Find where the given text appears and provide that cell's center as (x, y) coordinate. 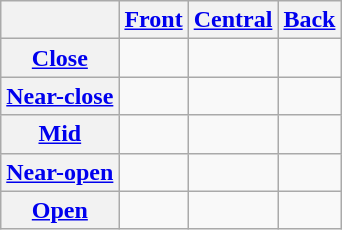
Back (310, 20)
Central (233, 20)
Near-open (60, 172)
Mid (60, 134)
Open (60, 210)
Front (154, 20)
Close (60, 58)
Near-close (60, 96)
